Provide the (X, Y) coordinate of the cell's center where the given text is located.  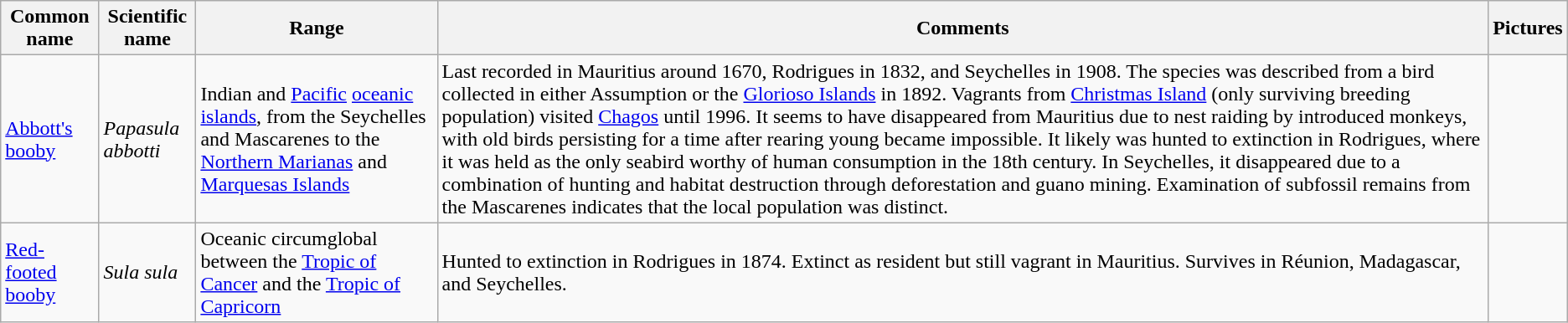
Oceanic circumglobal between the Tropic of Cancer and the Tropic of Capricorn (317, 273)
Scientific name (147, 28)
Pictures (1528, 28)
Abbott's booby (50, 139)
Range (317, 28)
Sula sula (147, 273)
Comments (963, 28)
Red-footed booby (50, 273)
Indian and Pacific oceanic islands, from the Seychelles and Mascarenes to the Northern Marianas and Marquesas Islands (317, 139)
Common name (50, 28)
Hunted to extinction in Rodrigues in 1874. Extinct as resident but still vagrant in Mauritius. Survives in Réunion, Madagascar, and Seychelles. (963, 273)
Papasula abbotti (147, 139)
